For the text-containing cell, return its midpoint in [X, Y] coordinate format. 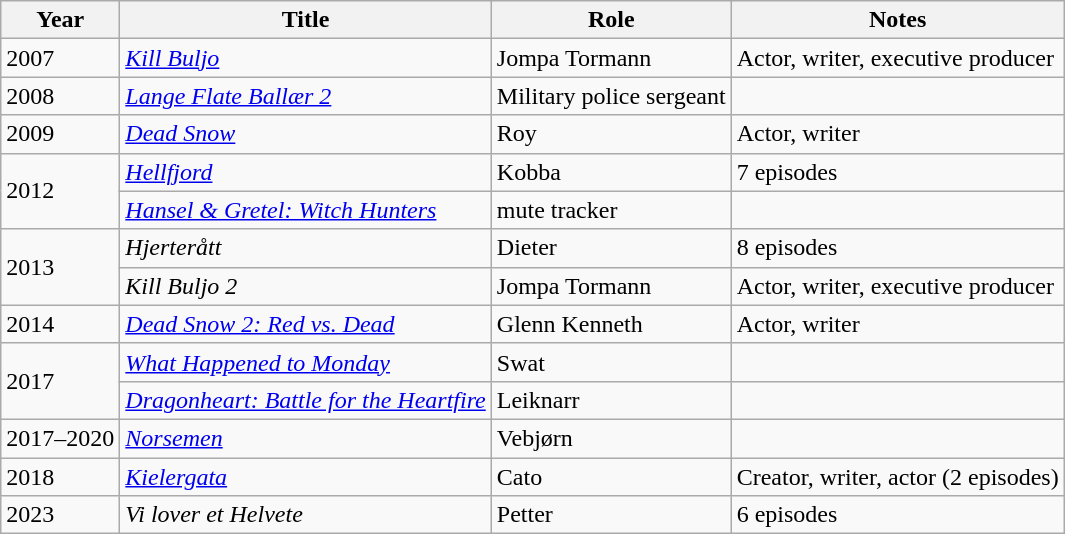
Military police sergeant [611, 96]
Petter [611, 515]
2017–2020 [60, 438]
Leiknarr [611, 400]
Role [611, 20]
2007 [60, 58]
2013 [60, 267]
Dead Snow 2: Red vs. Dead [306, 324]
2017 [60, 381]
Dead Snow [306, 134]
Hjerterått [306, 248]
7 episodes [898, 172]
2018 [60, 477]
Year [60, 20]
Notes [898, 20]
8 episodes [898, 248]
2012 [60, 191]
Glenn Kenneth [611, 324]
Kill Buljo 2 [306, 286]
2009 [60, 134]
Hansel & Gretel: Witch Hunters [306, 210]
Norsemen [306, 438]
Dieter [611, 248]
What Happened to Monday [306, 362]
6 episodes [898, 515]
2023 [60, 515]
Kobba [611, 172]
Swat [611, 362]
Kielergata [306, 477]
Kill Buljo [306, 58]
Creator, writer, actor (2 episodes) [898, 477]
2014 [60, 324]
Lange Flate Ballær 2 [306, 96]
2008 [60, 96]
Cato [611, 477]
Dragonheart: Battle for the Heartfire [306, 400]
Title [306, 20]
mute tracker [611, 210]
Roy [611, 134]
Hellfjord [306, 172]
Vebjørn [611, 438]
Vi lover et Helvete [306, 515]
